Locate the cell with the specified text and output its [x, y] center coordinate. 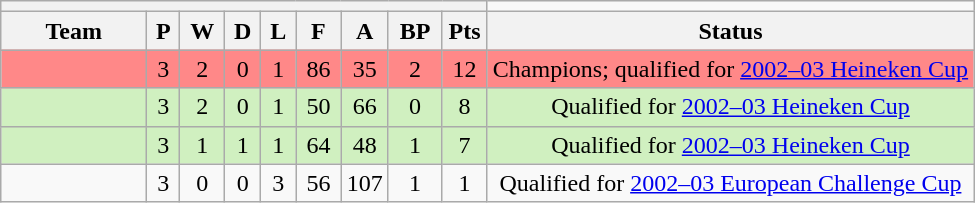
7 [465, 145]
Pts [465, 31]
12 [465, 69]
48 [364, 145]
F [319, 31]
64 [319, 145]
Team [74, 31]
D [243, 31]
P [164, 31]
35 [364, 69]
L [278, 31]
86 [319, 69]
66 [364, 107]
Qualified for 2002–03 European Challenge Cup [730, 183]
Champions; qualified for 2002–03 Heineken Cup [730, 69]
W [202, 31]
BP [415, 31]
56 [319, 183]
8 [465, 107]
50 [319, 107]
A [364, 31]
107 [364, 183]
Status [730, 31]
